Detect which cell encompasses the target text, then output its (x, y) center coordinate. 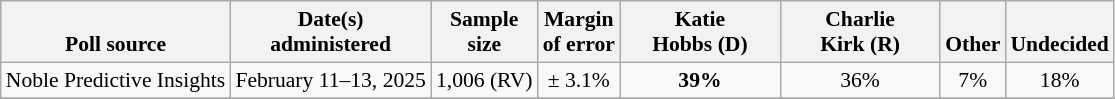
18% (1059, 80)
Samplesize (484, 32)
36% (860, 80)
CharlieKirk (R) (860, 32)
Noble Predictive Insights (116, 80)
Date(s)administered (330, 32)
KatieHobbs (D) (700, 32)
Poll source (116, 32)
February 11–13, 2025 (330, 80)
Other (972, 32)
± 3.1% (579, 80)
Undecided (1059, 32)
1,006 (RV) (484, 80)
39% (700, 80)
Marginof error (579, 32)
7% (972, 80)
